Pinpoint the cell where the given text exists, returning its [x, y] midpoint coordinate. 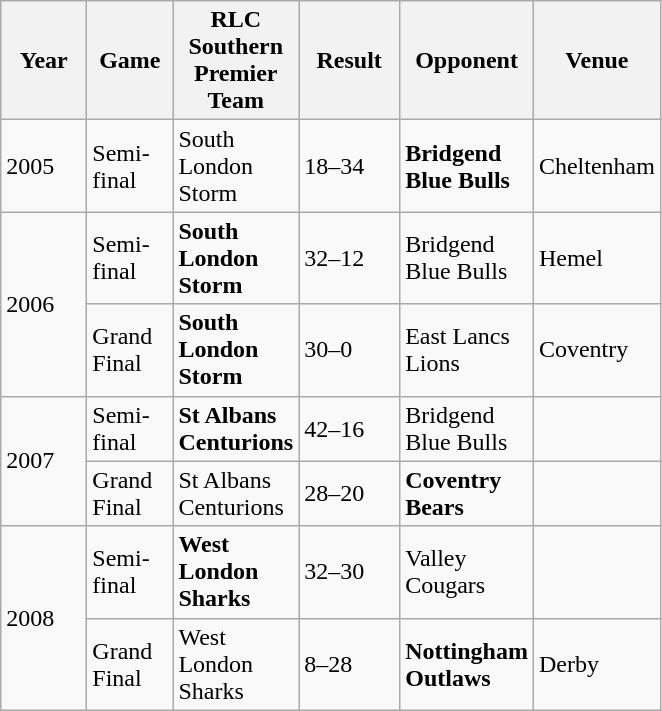
2008 [44, 618]
32–12 [350, 258]
Venue [596, 60]
Opponent [467, 60]
RLC Southern Premier Team [236, 60]
Nottingham Outlaws [467, 664]
30–0 [350, 350]
East Lancs Lions [467, 350]
Coventry Bears [467, 494]
32–30 [350, 572]
2006 [44, 304]
8–28 [350, 664]
18–34 [350, 166]
Year [44, 60]
2005 [44, 166]
Cheltenham [596, 166]
Coventry [596, 350]
2007 [44, 461]
Game [130, 60]
42–16 [350, 428]
Derby [596, 664]
Valley Cougars [467, 572]
Result [350, 60]
Hemel [596, 258]
28–20 [350, 494]
